Locate the cell with the specified text and output its (x, y) center coordinate. 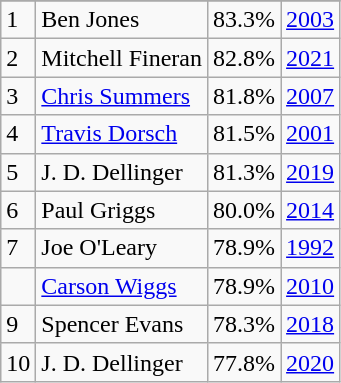
Chris Summers (122, 96)
81.8% (244, 96)
2010 (310, 286)
2014 (310, 210)
Paul Griggs (122, 210)
81.3% (244, 172)
3 (18, 96)
81.5% (244, 134)
Mitchell Fineran (122, 58)
82.8% (244, 58)
9 (18, 324)
2 (18, 58)
1 (18, 20)
2021 (310, 58)
Joe O'Leary (122, 248)
4 (18, 134)
1992 (310, 248)
2003 (310, 20)
5 (18, 172)
Ben Jones (122, 20)
2007 (310, 96)
2019 (310, 172)
80.0% (244, 210)
2018 (310, 324)
2020 (310, 362)
83.3% (244, 20)
6 (18, 210)
Travis Dorsch (122, 134)
77.8% (244, 362)
7 (18, 248)
Spencer Evans (122, 324)
2001 (310, 134)
10 (18, 362)
78.3% (244, 324)
Carson Wiggs (122, 286)
